Detect which cell encompasses the target text, then output its (X, Y) center coordinate. 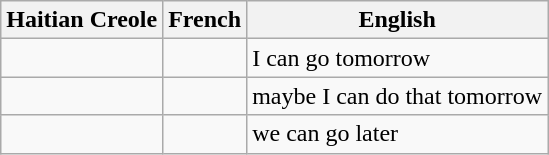
we can go later (398, 134)
maybe I can do that tomorrow (398, 96)
French (205, 20)
Haitian Creole (82, 20)
I can go tomorrow (398, 58)
English (398, 20)
